Extract the [x, y] coordinate from the center of the cell holding the provided text.  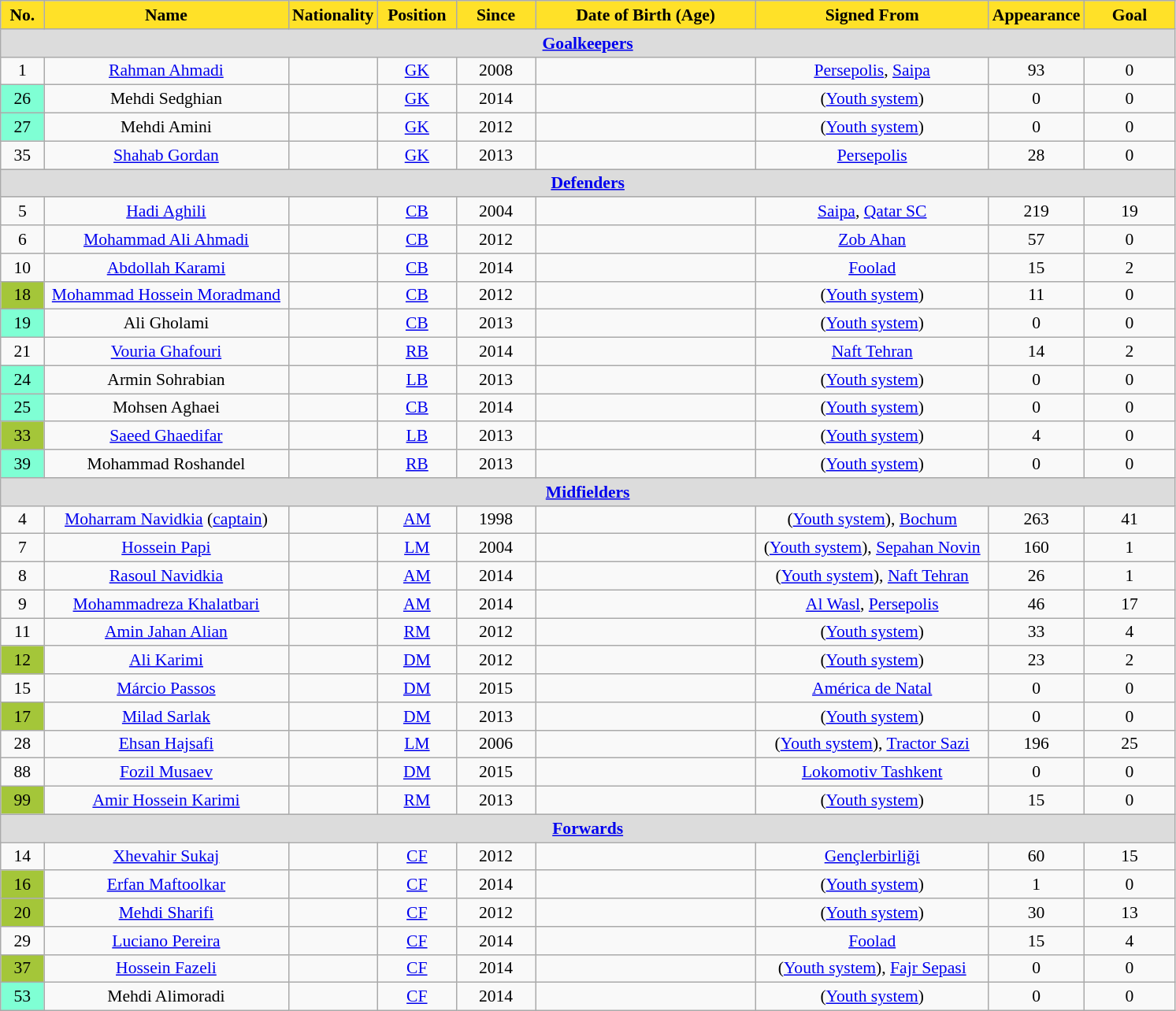
46 [1037, 604]
Hossein Papi [166, 548]
57 [1037, 239]
Mehdi Sedghian [166, 99]
263 [1037, 520]
2006 [495, 744]
37 [22, 968]
Saeed Ghaedifar [166, 436]
30 [1037, 913]
Xhevahir Sukaj [166, 857]
Mehdi Alimoradi [166, 997]
Mohammadreza Khalatbari [166, 604]
93 [1037, 71]
Midfielders [588, 492]
Amin Jahan Alian [166, 632]
7 [22, 548]
13 [1130, 913]
Ali Gholami [166, 324]
Goalkeepers [588, 43]
Goal [1130, 15]
Luciano Pereira [166, 941]
Armin Sohrabian [166, 380]
Gençlerbirliği [873, 857]
Shahab Gordan [166, 155]
Vouria Ghafouri [166, 352]
Lokomotiv Tashkent [873, 772]
160 [1037, 548]
Mohsen Aghaei [166, 408]
12 [22, 661]
99 [22, 801]
Since [495, 15]
Forwards [588, 828]
Ehsan Hajsafi [166, 744]
(Youth system), Naft Tehran [873, 576]
Naft Tehran [873, 352]
Fozil Musaev [166, 772]
Defenders [588, 183]
53 [22, 997]
24 [22, 380]
1998 [495, 520]
60 [1037, 857]
18 [22, 295]
35 [22, 155]
23 [1037, 661]
16 [22, 885]
29 [22, 941]
Moharram Navidkia (captain) [166, 520]
(Youth system), Sepahan Novin [873, 548]
27 [22, 128]
Ali Karimi [166, 661]
21 [22, 352]
39 [22, 464]
20 [22, 913]
Mehdi Amini [166, 128]
5 [22, 212]
9 [22, 604]
Name [166, 15]
8 [22, 576]
Persepolis, Saipa [873, 71]
Zob Ahan [873, 239]
10 [22, 268]
(Youth system), Tractor Sazi [873, 744]
Signed From [873, 15]
196 [1037, 744]
88 [22, 772]
6 [22, 239]
No. [22, 15]
Mohammad Ali Ahmadi [166, 239]
Erfan Maftoolkar [166, 885]
Al Wasl, Persepolis [873, 604]
(Youth system), Fajr Sepasi [873, 968]
Mohammad Roshandel [166, 464]
2008 [495, 71]
Hossein Fazeli [166, 968]
(Youth system), Bochum [873, 520]
Saipa, Qatar SC [873, 212]
Rasoul Navidkia [166, 576]
América de Natal [873, 688]
Date of Birth (Age) [646, 15]
Márcio Passos [166, 688]
Abdollah Karami [166, 268]
Appearance [1037, 15]
Nationality [332, 15]
219 [1037, 212]
Mohammad Hossein Moradmand [166, 295]
Rahman Ahmadi [166, 71]
Hadi Aghili [166, 212]
41 [1130, 520]
Position [417, 15]
Milad Sarlak [166, 717]
Amir Hossein Karimi [166, 801]
Persepolis [873, 155]
Mehdi Sharifi [166, 913]
